Find where the given text appears and provide that cell's center as [X, Y] coordinate. 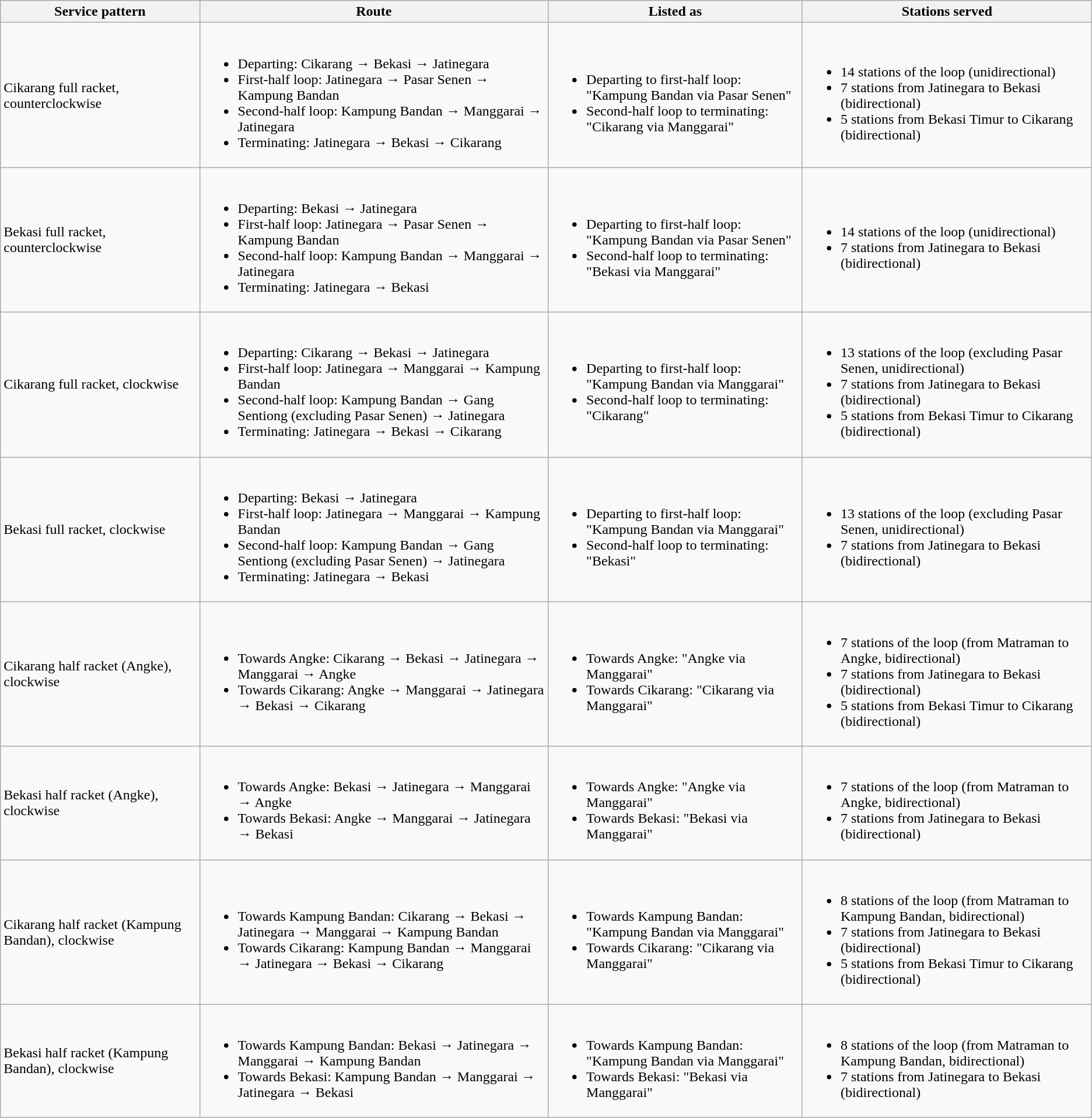
Stations served [947, 12]
Service pattern [100, 12]
Cikarang full racket, clockwise [100, 385]
Bekasi half racket (Angke), clockwise [100, 803]
Cikarang half racket (Kampung Bandan), clockwise [100, 932]
Towards Kampung Bandan: "Kampung Bandan via Manggarai"Towards Cikarang: "Cikarang via Manggarai" [675, 932]
Bekasi full racket, counterclockwise [100, 240]
Cikarang full racket, counterclockwise [100, 95]
Towards Angke: Bekasi → Jatinegara → Manggarai → AngkeTowards Bekasi: Angke → Manggarai → Jatinegara → Bekasi [374, 803]
7 stations of the loop (from Matraman to Angke, bidirectional)7 stations from Jatinegara to Bekasi (bidirectional) [947, 803]
14 stations of the loop (unidirectional)7 stations from Jatinegara to Bekasi (bidirectional)5 stations from Bekasi Timur to Cikarang (bidirectional) [947, 95]
Departing to first-half loop: "Kampung Bandan via Pasar Senen"Second-half loop to terminating: "Cikarang via Manggarai" [675, 95]
Cikarang half racket (Angke), clockwise [100, 674]
14 stations of the loop (unidirectional)7 stations from Jatinegara to Bekasi (bidirectional) [947, 240]
Listed as [675, 12]
Towards Kampung Bandan: "Kampung Bandan via Manggarai"Towards Bekasi: "Bekasi via Manggarai" [675, 1061]
Bekasi half racket (Kampung Bandan), clockwise [100, 1061]
Towards Angke: "Angke via Manggarai"Towards Cikarang: "Cikarang via Manggarai" [675, 674]
8 stations of the loop (from Matraman to Kampung Bandan, bidirectional)7 stations from Jatinegara to Bekasi (bidirectional) [947, 1061]
Departing to first-half loop: "Kampung Bandan via Manggarai"Second-half loop to terminating: "Cikarang" [675, 385]
Bekasi full racket, clockwise [100, 529]
Departing to first-half loop: "Kampung Bandan via Pasar Senen"Second-half loop to terminating: "Bekasi via Manggarai" [675, 240]
Towards Kampung Bandan: Bekasi → Jatinegara → Manggarai → Kampung BandanTowards Bekasi: Kampung Bandan → Manggarai → Jatinegara → Bekasi [374, 1061]
13 stations of the loop (excluding Pasar Senen, unidirectional)7 stations from Jatinegara to Bekasi (bidirectional) [947, 529]
Route [374, 12]
Towards Angke: "Angke via Manggarai"Towards Bekasi: "Bekasi via Manggarai" [675, 803]
Towards Angke: Cikarang → Bekasi → Jatinegara → Manggarai → AngkeTowards Cikarang: Angke → Manggarai → Jatinegara → Bekasi → Cikarang [374, 674]
Departing to first-half loop: "Kampung Bandan via Manggarai"Second-half loop to terminating: "Bekasi" [675, 529]
